Locate the cell with the specified text and output its [X, Y] center coordinate. 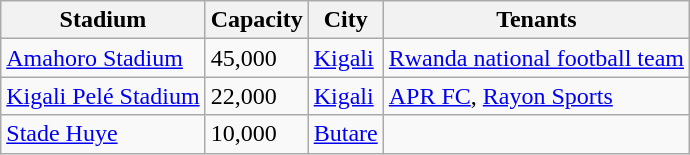
10,000 [256, 134]
City [346, 20]
22,000 [256, 96]
Kigali Pelé Stadium [103, 96]
Butare [346, 134]
APR FC, Rayon Sports [536, 96]
45,000 [256, 58]
Rwanda national football team [536, 58]
Amahoro Stadium [103, 58]
Tenants [536, 20]
Stadium [103, 20]
Capacity [256, 20]
Stade Huye [103, 134]
